Determine the (X, Y) coordinate at the center of the cell enclosing the given text.  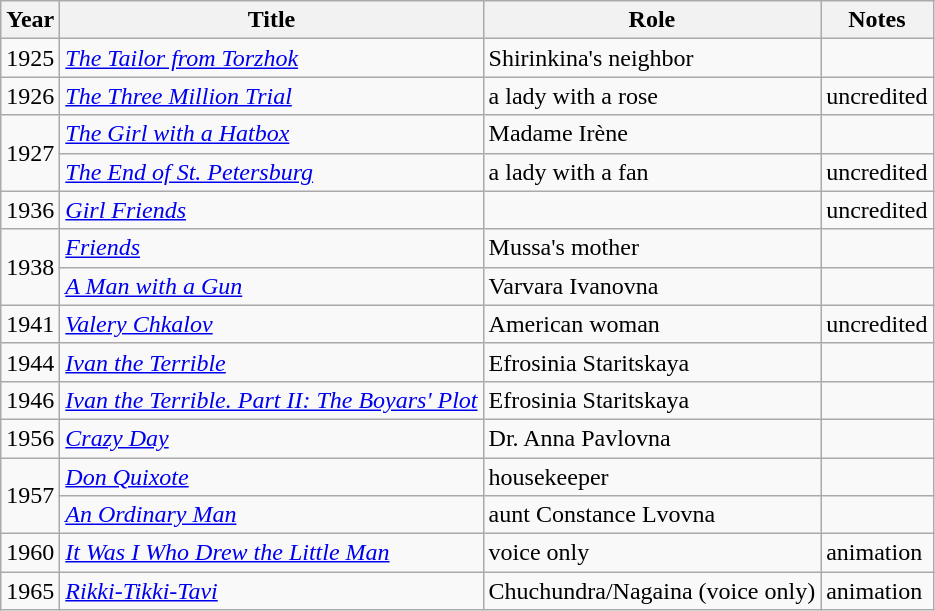
Role (652, 20)
Notes (877, 20)
The Girl with a Hatbox (272, 134)
1965 (30, 591)
The Tailor from Torzhok (272, 58)
Crazy Day (272, 438)
It Was I Who Drew the Little Man (272, 553)
1960 (30, 553)
a lady with a fan (652, 172)
The Three Million Trial (272, 96)
Mussa's mother (652, 248)
1926 (30, 96)
An Ordinary Man (272, 515)
1957 (30, 496)
1938 (30, 267)
Madame Irène (652, 134)
1956 (30, 438)
voice only (652, 553)
1946 (30, 400)
a lady with a rose (652, 96)
A Man with a Gun (272, 286)
Varvara Ivanovna (652, 286)
Chuchundra/Nagaina (voice only) (652, 591)
Girl Friends (272, 210)
Dr. Anna Pavlovna (652, 438)
Don Quixote (272, 477)
1927 (30, 153)
Rikki-Tikki-Tavi (272, 591)
Ivan the Terrible (272, 362)
1941 (30, 324)
housekeeper (652, 477)
1925 (30, 58)
Ivan the Terrible. Part II: The Boyars' Plot (272, 400)
Shirinkina's neighbor (652, 58)
Valery Chkalov (272, 324)
aunt Constance Lvovna (652, 515)
Title (272, 20)
The End of St. Petersburg (272, 172)
Year (30, 20)
1944 (30, 362)
American woman (652, 324)
Friends (272, 248)
1936 (30, 210)
